Identify which cell holds the provided text, then report its [X, Y] central coordinate. 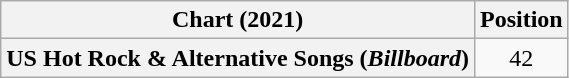
Chart (2021) [238, 20]
Position [521, 20]
42 [521, 58]
US Hot Rock & Alternative Songs (Billboard) [238, 58]
